From the cell containing the given text, extract its center point as [x, y] coordinate. 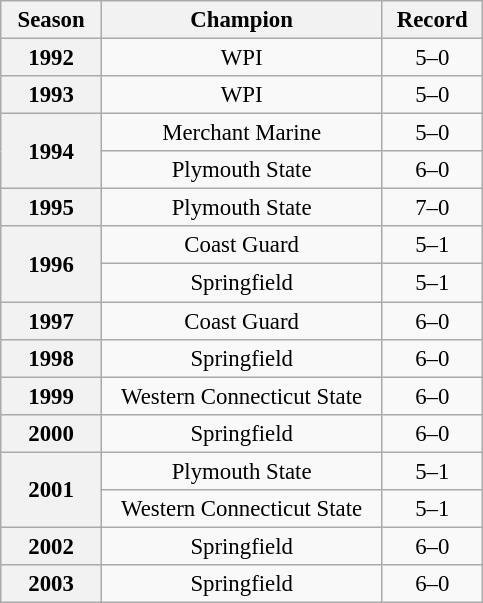
1998 [52, 358]
1992 [52, 58]
1999 [52, 396]
7–0 [432, 208]
1996 [52, 264]
2003 [52, 584]
1993 [52, 95]
2000 [52, 433]
1995 [52, 208]
Champion [242, 20]
Merchant Marine [242, 133]
1997 [52, 321]
1994 [52, 152]
2002 [52, 546]
2001 [52, 490]
Record [432, 20]
Season [52, 20]
